Detect which cell encompasses the target text, then output its (X, Y) center coordinate. 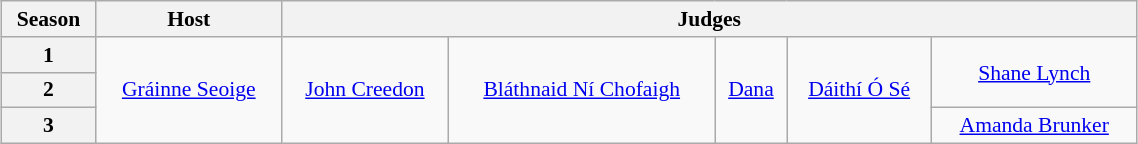
Dana (751, 90)
Season (48, 19)
2 (48, 90)
1 (48, 55)
Gráinne Seoige (188, 90)
Host (188, 19)
Judges (709, 19)
Dáithí Ó Sé (860, 90)
3 (48, 126)
Shane Lynch (1034, 72)
Amanda Brunker (1034, 126)
Bláthnaid Ní Chofaigh (582, 90)
John Creedon (364, 90)
